Pinpoint the cell where the given text exists, returning its [x, y] midpoint coordinate. 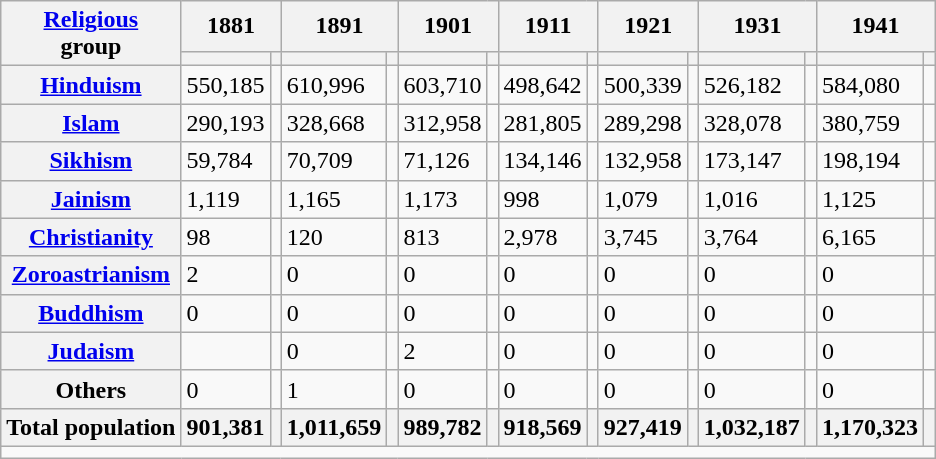
498,642 [542, 85]
328,668 [334, 123]
290,193 [226, 123]
1,165 [334, 199]
526,182 [752, 85]
989,782 [442, 427]
Sikhism [91, 161]
Religiousgroup [91, 34]
1901 [448, 26]
901,381 [226, 427]
3,745 [642, 237]
918,569 [542, 427]
1891 [340, 26]
1911 [548, 26]
120 [334, 237]
1,170,323 [870, 427]
1,016 [752, 199]
Hinduism [91, 85]
998 [542, 199]
1,079 [642, 199]
1,032,187 [752, 427]
134,146 [542, 161]
584,080 [870, 85]
1941 [875, 26]
Islam [91, 123]
2,978 [542, 237]
198,194 [870, 161]
3,764 [752, 237]
Christianity [91, 237]
610,996 [334, 85]
Judaism [91, 351]
71,126 [442, 161]
132,958 [642, 161]
328,078 [752, 123]
Total population [91, 427]
281,805 [542, 123]
550,185 [226, 85]
500,339 [642, 85]
Others [91, 389]
173,147 [752, 161]
Jainism [91, 199]
603,710 [442, 85]
813 [442, 237]
1,173 [442, 199]
312,958 [442, 123]
1,125 [870, 199]
289,298 [642, 123]
Buddhism [91, 313]
6,165 [870, 237]
1 [334, 389]
1881 [231, 26]
1,119 [226, 199]
1931 [757, 26]
380,759 [870, 123]
1921 [648, 26]
70,709 [334, 161]
Zoroastrianism [91, 275]
927,419 [642, 427]
98 [226, 237]
59,784 [226, 161]
1,011,659 [334, 427]
